Return the [X, Y] coordinate for the center point of the cell that contains the specified text.  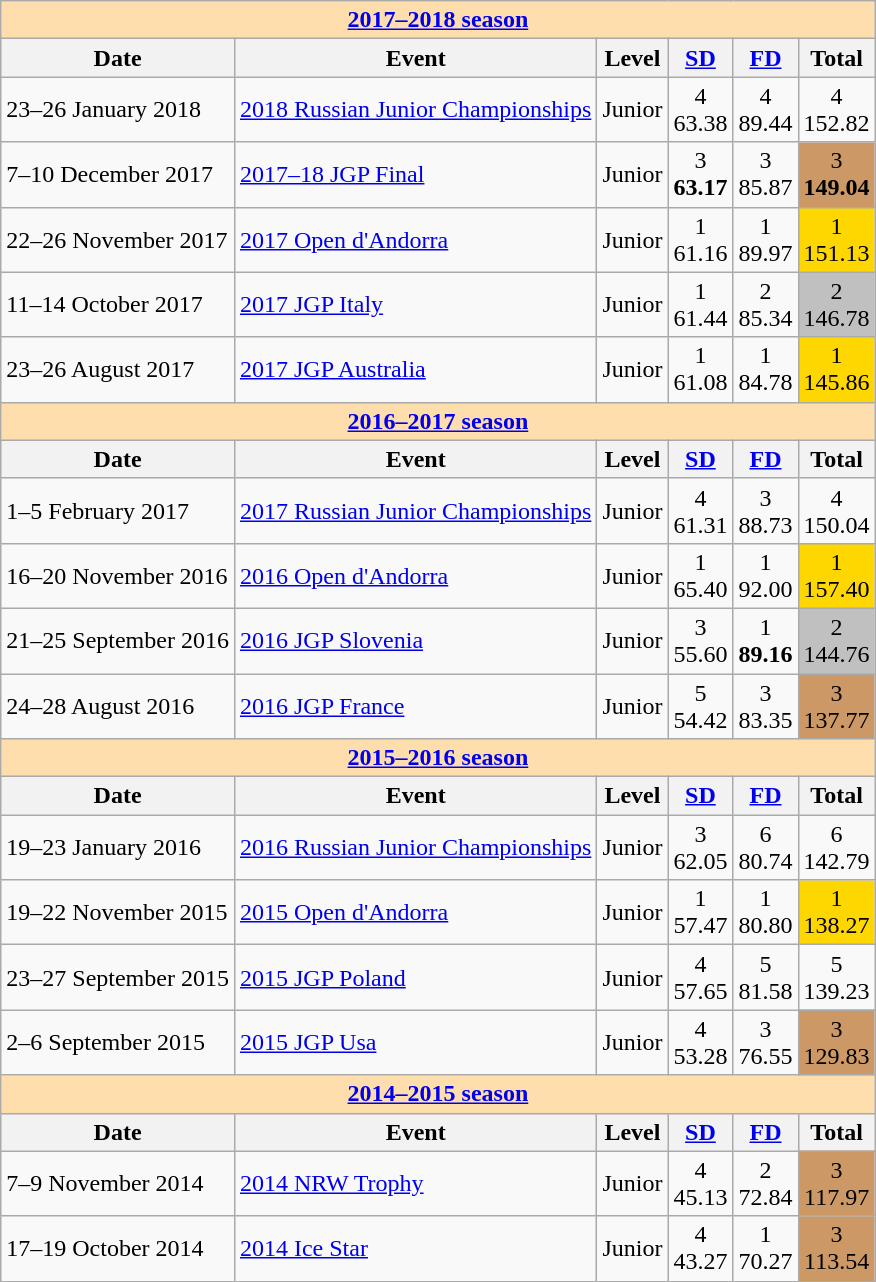
1 157.40 [836, 576]
2–6 September 2015 [118, 1042]
3 55.60 [700, 640]
19–23 January 2016 [118, 848]
16–20 November 2016 [118, 576]
19–22 November 2015 [118, 912]
2017–2018 season [438, 20]
2018 Russian Junior Championships [415, 110]
23–26 January 2018 [118, 110]
4 61.31 [700, 510]
1 65.40 [700, 576]
7–10 December 2017 [118, 174]
1 61.44 [700, 304]
4 89.44 [766, 110]
6 142.79 [836, 848]
2017 JGP Italy [415, 304]
2014 NRW Trophy [415, 1184]
2017 Russian Junior Championships [415, 510]
1 57.47 [700, 912]
1 89.97 [766, 240]
3 63.17 [700, 174]
17–19 October 2014 [118, 1248]
3 149.04 [836, 174]
3 76.55 [766, 1042]
1 89.16 [766, 640]
3 85.87 [766, 174]
4 53.28 [700, 1042]
2015 JGP Poland [415, 978]
4 57.65 [700, 978]
3 129.83 [836, 1042]
4 45.13 [700, 1184]
2016 JGP Slovenia [415, 640]
21–25 September 2016 [118, 640]
1 145.86 [836, 370]
3 62.05 [700, 848]
5 81.58 [766, 978]
1 61.08 [700, 370]
7–9 November 2014 [118, 1184]
1 151.13 [836, 240]
2 85.34 [766, 304]
2015 Open d'Andorra [415, 912]
23–26 August 2017 [118, 370]
24–28 August 2016 [118, 706]
22–26 November 2017 [118, 240]
3 137.77 [836, 706]
5 54.42 [700, 706]
1–5 February 2017 [118, 510]
5 139.23 [836, 978]
3 113.54 [836, 1248]
4 43.27 [700, 1248]
1 80.80 [766, 912]
1 84.78 [766, 370]
2014 Ice Star [415, 1248]
2017–18 JGP Final [415, 174]
2015–2016 season [438, 758]
2 144.76 [836, 640]
1 61.16 [700, 240]
2015 JGP Usa [415, 1042]
3 83.35 [766, 706]
6 80.74 [766, 848]
2 146.78 [836, 304]
4 152.82 [836, 110]
23–27 September 2015 [118, 978]
11–14 October 2017 [118, 304]
2016 Russian Junior Championships [415, 848]
2016–2017 season [438, 421]
2016 Open d'Andorra [415, 576]
4 150.04 [836, 510]
1 138.27 [836, 912]
3 117.97 [836, 1184]
3 88.73 [766, 510]
4 63.38 [700, 110]
2016 JGP France [415, 706]
2017 JGP Australia [415, 370]
2017 Open d'Andorra [415, 240]
2 72.84 [766, 1184]
1 92.00 [766, 576]
2014–2015 season [438, 1094]
1 70.27 [766, 1248]
